From the cell containing the given text, extract its center point as (x, y) coordinate. 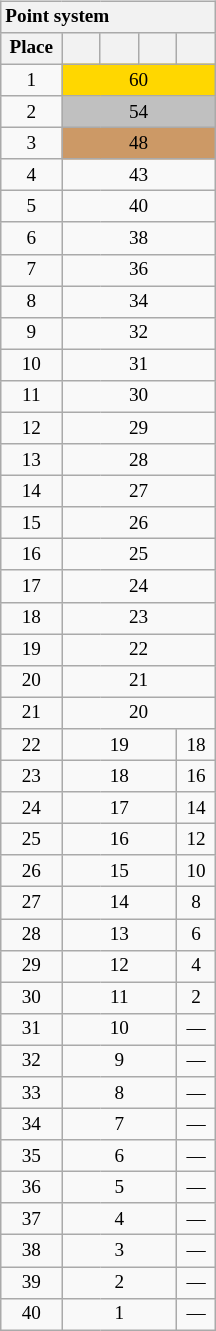
35 (32, 1156)
54 (138, 112)
60 (138, 80)
39 (32, 1283)
48 (138, 144)
43 (138, 175)
Place (32, 49)
33 (32, 1093)
37 (32, 1219)
Point system (108, 17)
